Provide the [X, Y] coordinate of the cell's center where the given text is located.  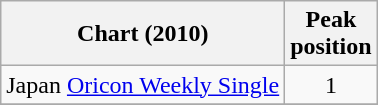
Japan Oricon Weekly Single [143, 85]
Peakposition [331, 34]
Chart (2010) [143, 34]
1 [331, 85]
